Provide the [x, y] coordinate of the cell's center where the given text is located.  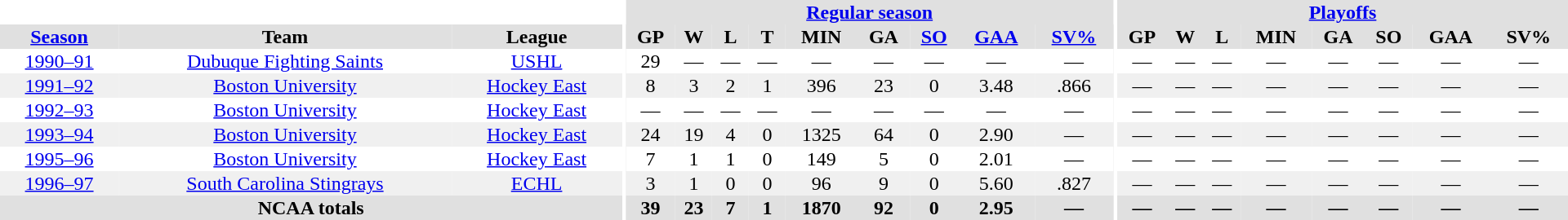
League [537, 37]
1991–92 [59, 86]
Playoffs [1343, 12]
ECHL [537, 183]
2.90 [996, 134]
USHL [537, 61]
2 [730, 86]
9 [884, 183]
396 [822, 86]
1993–94 [59, 134]
NCAA totals [310, 208]
24 [650, 134]
.866 [1074, 86]
29 [650, 61]
.827 [1074, 183]
1992–93 [59, 110]
64 [884, 134]
2.01 [996, 159]
8 [650, 86]
Dubuque Fighting Saints [285, 61]
1325 [822, 134]
5.60 [996, 183]
2.95 [996, 208]
4 [730, 134]
South Carolina Stingrays [285, 183]
Team [285, 37]
1990–91 [59, 61]
5 [884, 159]
1995–96 [59, 159]
19 [694, 134]
39 [650, 208]
T [768, 37]
Regular season [869, 12]
3.48 [996, 86]
92 [884, 208]
1996–97 [59, 183]
1870 [822, 208]
96 [822, 183]
149 [822, 159]
Season [59, 37]
